Output the (x, y) coordinate of the center of the cell containing the given text.  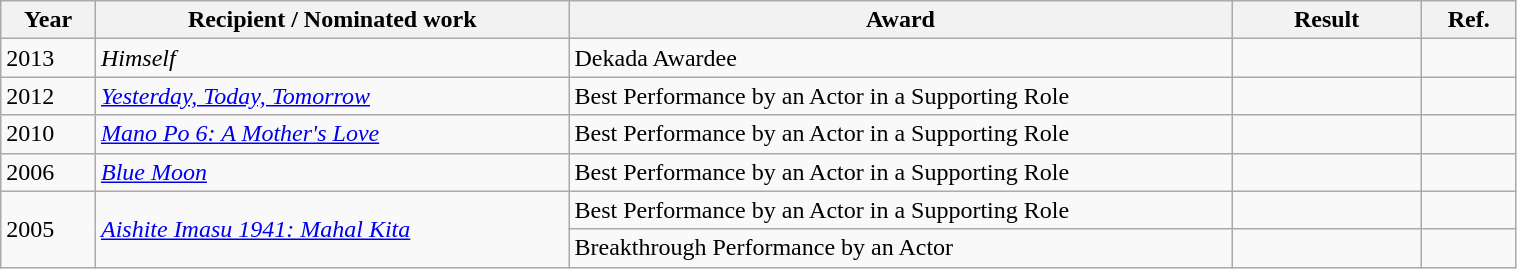
Dekada Awardee (900, 58)
Aishite Imasu 1941: Mahal Kita (332, 229)
2012 (48, 96)
2013 (48, 58)
Himself (332, 58)
Result (1326, 20)
Breakthrough Performance by an Actor (900, 248)
2005 (48, 229)
Award (900, 20)
Blue Moon (332, 172)
2006 (48, 172)
2010 (48, 134)
Mano Po 6: A Mother's Love (332, 134)
Ref. (1468, 20)
Year (48, 20)
Yesterday, Today, Tomorrow (332, 96)
Recipient / Nominated work (332, 20)
